Output the [x, y] coordinate of the center of the cell containing the given text.  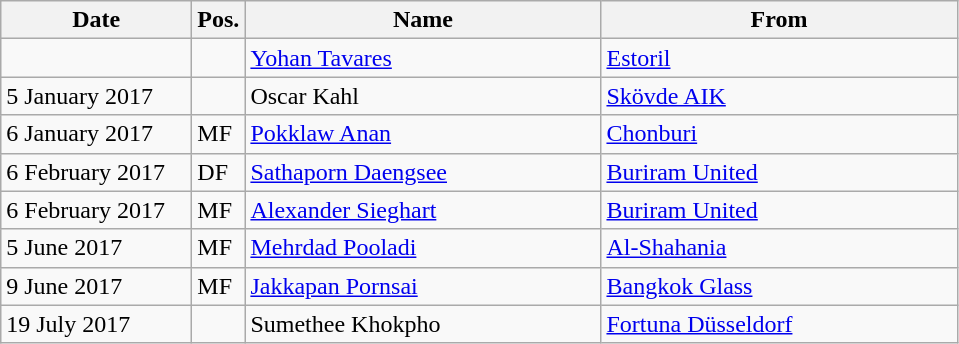
19 July 2017 [96, 324]
Date [96, 20]
Mehrdad Pooladi [423, 248]
Pos. [218, 20]
Sathaporn Daengsee [423, 172]
6 January 2017 [96, 134]
5 June 2017 [96, 248]
Alexander Sieghart [423, 210]
Estoril [779, 58]
Name [423, 20]
Yohan Tavares [423, 58]
Oscar Kahl [423, 96]
From [779, 20]
Bangkok Glass [779, 286]
Chonburi [779, 134]
Al-Shahania [779, 248]
5 January 2017 [96, 96]
Pokklaw Anan [423, 134]
Jakkapan Pornsai [423, 286]
Fortuna Düsseldorf [779, 324]
Sumethee Khokpho [423, 324]
Skövde AIK [779, 96]
9 June 2017 [96, 286]
DF [218, 172]
